Detect which cell encompasses the target text, then output its (X, Y) center coordinate. 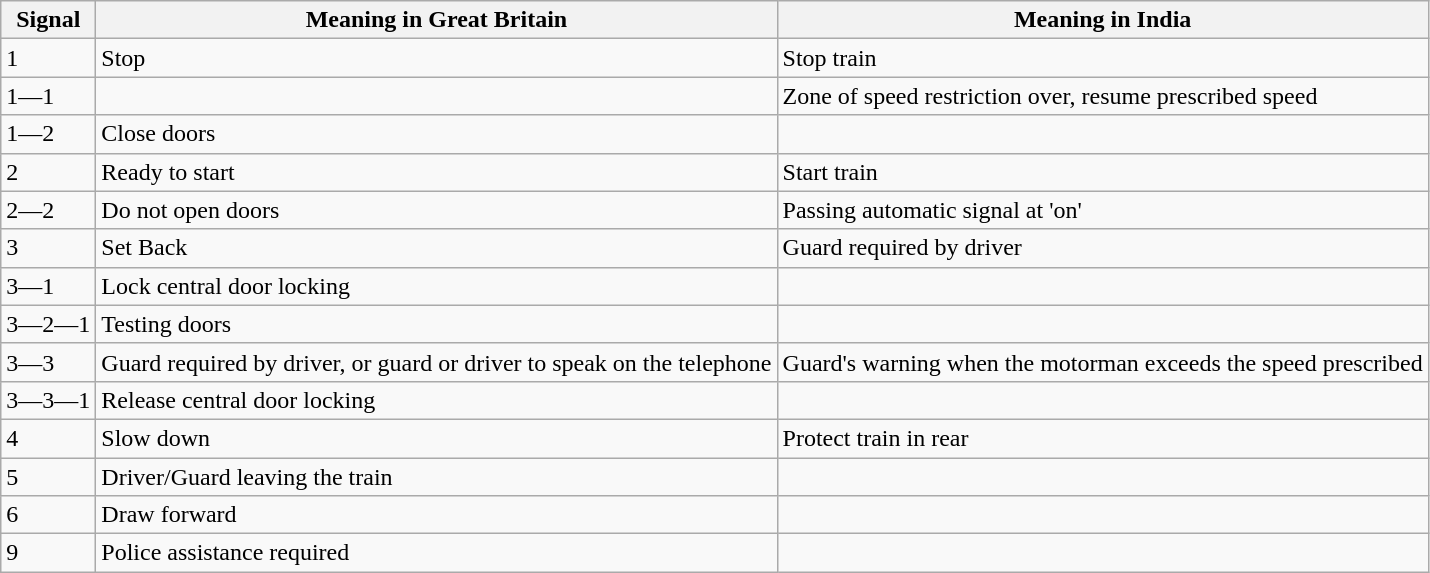
1—1 (48, 96)
Slow down (436, 438)
1 (48, 58)
1—2 (48, 134)
Guard's warning when the motorman exceeds the speed prescribed (1102, 362)
3—1 (48, 286)
Stop train (1102, 58)
3—3 (48, 362)
Signal (48, 20)
Guard required by driver (1102, 248)
Start train (1102, 172)
Stop (436, 58)
Police assistance required (436, 553)
3 (48, 248)
6 (48, 515)
3—2—1 (48, 324)
Release central door locking (436, 400)
2—2 (48, 210)
Set Back (436, 248)
5 (48, 477)
Guard required by driver, or guard or driver to speak on the telephone (436, 362)
Meaning in India (1102, 20)
Testing doors (436, 324)
Ready to start (436, 172)
Protect train in rear (1102, 438)
Close doors (436, 134)
Zone of speed restriction over, resume prescribed speed (1102, 96)
Draw forward (436, 515)
Driver/Guard leaving the train (436, 477)
2 (48, 172)
Meaning in Great Britain (436, 20)
Lock central door locking (436, 286)
4 (48, 438)
Do not open doors (436, 210)
Passing automatic signal at 'on' (1102, 210)
9 (48, 553)
3—3—1 (48, 400)
